Provide the [X, Y] coordinate of the cell's center where the given text is located.  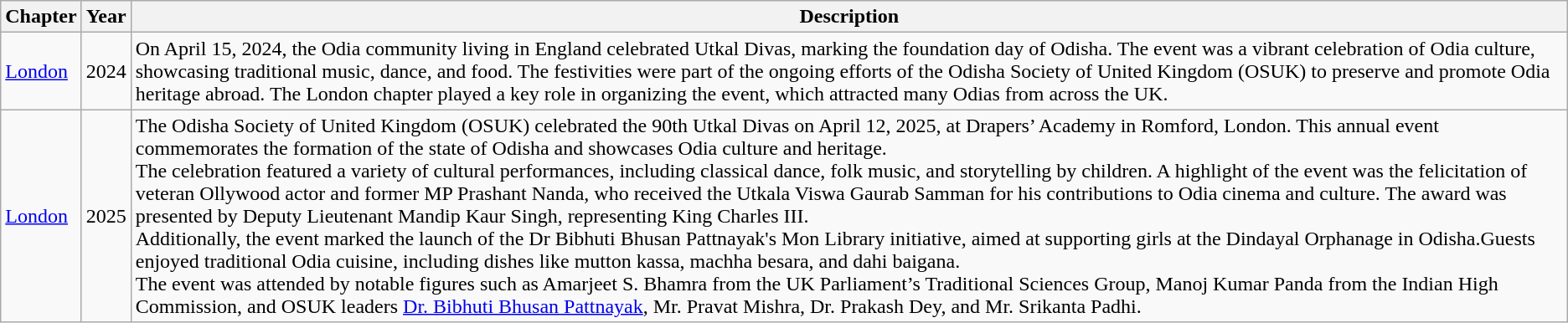
2025 [106, 216]
2024 [106, 71]
Year [106, 17]
Description [849, 17]
Chapter [41, 17]
